Detect which cell encompasses the target text, then output its [X, Y] center coordinate. 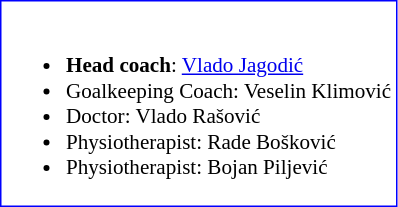
Head coach: Vlado JagodićGoalkeeping Coach: Veselin KlimovićDoctor: Vlado RašovićPhysiotherapist: Rade BoškovićPhysiotherapist: Bojan Piljević [198, 103]
